Extract the [X, Y] coordinate from the center of the cell holding the provided text.  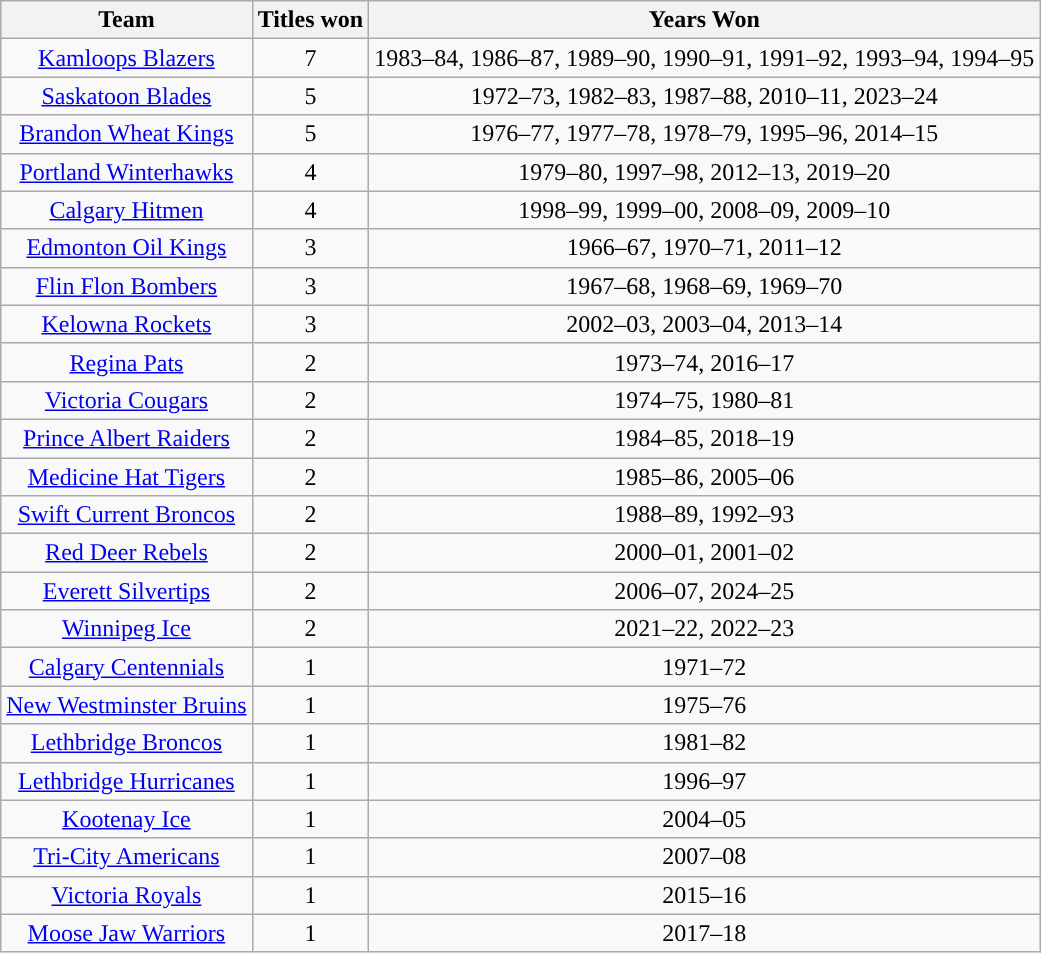
Portland Winterhawks [126, 172]
2004–05 [704, 819]
1976–77, 1977–78, 1978–79, 1995–96, 2014–15 [704, 134]
1998–99, 1999–00, 2008–09, 2009–10 [704, 210]
1983–84, 1986–87, 1989–90, 1990–91, 1991–92, 1993–94, 1994–95 [704, 58]
Swift Current Broncos [126, 515]
Lethbridge Hurricanes [126, 781]
Team [126, 20]
1972–73, 1982–83, 1987–88, 2010–11, 2023–24 [704, 96]
Tri-City Americans [126, 857]
1996–97 [704, 781]
1971–72 [704, 667]
New Westminster Bruins [126, 705]
Victoria Royals [126, 895]
Titles won [310, 20]
Kamloops Blazers [126, 58]
1973–74, 2016–17 [704, 362]
2015–16 [704, 895]
1985–86, 2005–06 [704, 477]
Regina Pats [126, 362]
7 [310, 58]
Prince Albert Raiders [126, 438]
Kelowna Rockets [126, 324]
1975–76 [704, 705]
Lethbridge Broncos [126, 743]
2021–22, 2022–23 [704, 629]
2006–07, 2024–25 [704, 591]
2007–08 [704, 857]
Medicine Hat Tigers [126, 477]
Brandon Wheat Kings [126, 134]
Winnipeg Ice [126, 629]
Flin Flon Bombers [126, 286]
1981–82 [704, 743]
Calgary Centennials [126, 667]
2002–03, 2003–04, 2013–14 [704, 324]
1966–67, 1970–71, 2011–12 [704, 248]
2017–18 [704, 933]
Everett Silvertips [126, 591]
Years Won [704, 20]
Victoria Cougars [126, 400]
2000–01, 2001–02 [704, 553]
Moose Jaw Warriors [126, 933]
Kootenay Ice [126, 819]
1967–68, 1968–69, 1969–70 [704, 286]
Red Deer Rebels [126, 553]
1974–75, 1980–81 [704, 400]
Calgary Hitmen [126, 210]
1988–89, 1992–93 [704, 515]
1984–85, 2018–19 [704, 438]
1979–80, 1997–98, 2012–13, 2019–20 [704, 172]
Edmonton Oil Kings [126, 248]
Saskatoon Blades [126, 96]
